Scan for the cell matching the given text and deliver its (x, y) coordinate at center. 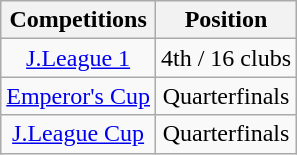
4th / 16 clubs (226, 58)
Emperor's Cup (78, 96)
J.League Cup (78, 134)
Position (226, 20)
Competitions (78, 20)
J.League 1 (78, 58)
